Search for the cell housing the specified text and yield its (x, y) center coordinate. 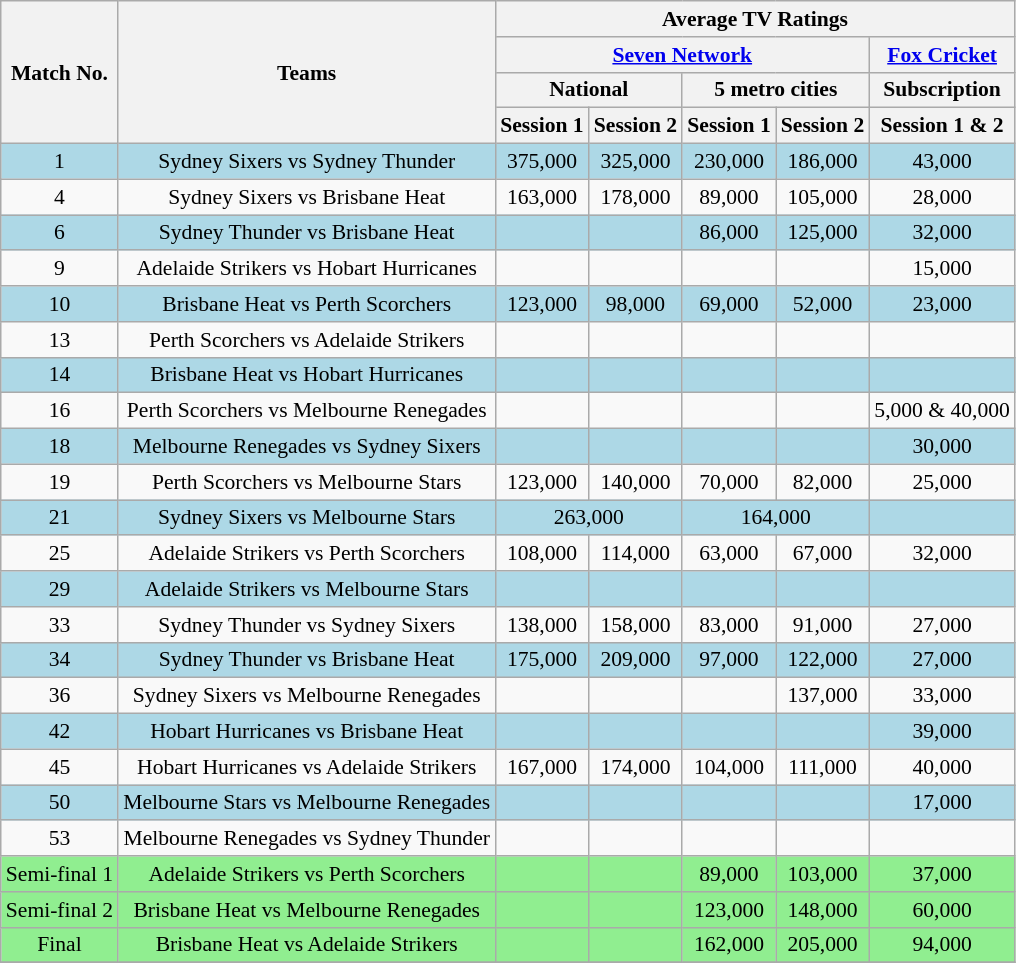
13 (60, 340)
Sydney Sixers vs Brisbane Heat (306, 197)
Sydney Sixers vs Sydney Thunder (306, 162)
34 (60, 660)
Melbourne Renegades vs Sydney Sixers (306, 447)
178,000 (636, 197)
230,000 (729, 162)
Brisbane Heat vs Perth Scorchers (306, 304)
10 (60, 304)
69,000 (729, 304)
1 (60, 162)
Brisbane Heat vs Adelaide Strikers (306, 945)
33 (60, 625)
Final (60, 945)
45 (60, 767)
19 (60, 482)
33,000 (942, 696)
Melbourne Stars vs Melbourne Renegades (306, 803)
16 (60, 411)
97,000 (729, 660)
Session 1 & 2 (942, 126)
67,000 (823, 554)
108,000 (542, 554)
50 (60, 803)
86,000 (729, 233)
5 metro cities (776, 90)
125,000 (823, 233)
52,000 (823, 304)
Semi-final 1 (60, 874)
137,000 (823, 696)
94,000 (942, 945)
Perth Scorchers vs Adelaide Strikers (306, 340)
82,000 (823, 482)
138,000 (542, 625)
60,000 (942, 910)
18 (60, 447)
Adelaide Strikers vs Melbourne Stars (306, 589)
98,000 (636, 304)
186,000 (823, 162)
Brisbane Heat vs Hobart Hurricanes (306, 375)
70,000 (729, 482)
375,000 (542, 162)
114,000 (636, 554)
37,000 (942, 874)
205,000 (823, 945)
30,000 (942, 447)
Seven Network (682, 55)
25,000 (942, 482)
Perth Scorchers vs Melbourne Stars (306, 482)
104,000 (729, 767)
162,000 (729, 945)
Perth Scorchers vs Melbourne Renegades (306, 411)
17,000 (942, 803)
42 (60, 732)
263,000 (588, 518)
Sydney Thunder vs Sydney Sixers (306, 625)
39,000 (942, 732)
148,000 (823, 910)
National (588, 90)
9 (60, 269)
103,000 (823, 874)
Teams (306, 72)
163,000 (542, 197)
36 (60, 696)
174,000 (636, 767)
23,000 (942, 304)
325,000 (636, 162)
29 (60, 589)
28,000 (942, 197)
25 (60, 554)
Semi-final 2 (60, 910)
Match No. (60, 72)
63,000 (729, 554)
111,000 (823, 767)
Melbourne Renegades vs Sydney Thunder (306, 839)
5,000 & 40,000 (942, 411)
158,000 (636, 625)
40,000 (942, 767)
164,000 (776, 518)
Sydney Sixers vs Melbourne Renegades (306, 696)
Fox Cricket (942, 55)
175,000 (542, 660)
Hobart Hurricanes vs Adelaide Strikers (306, 767)
91,000 (823, 625)
Hobart Hurricanes vs Brisbane Heat (306, 732)
6 (60, 233)
Sydney Sixers vs Melbourne Stars (306, 518)
15,000 (942, 269)
21 (60, 518)
53 (60, 839)
Adelaide Strikers vs Hobart Hurricanes (306, 269)
140,000 (636, 482)
Brisbane Heat vs Melbourne Renegades (306, 910)
43,000 (942, 162)
209,000 (636, 660)
Average TV Ratings (755, 19)
4 (60, 197)
14 (60, 375)
167,000 (542, 767)
Subscription (942, 90)
122,000 (823, 660)
105,000 (823, 197)
83,000 (729, 625)
